Output the [x, y] coordinate of the center of the cell containing the given text.  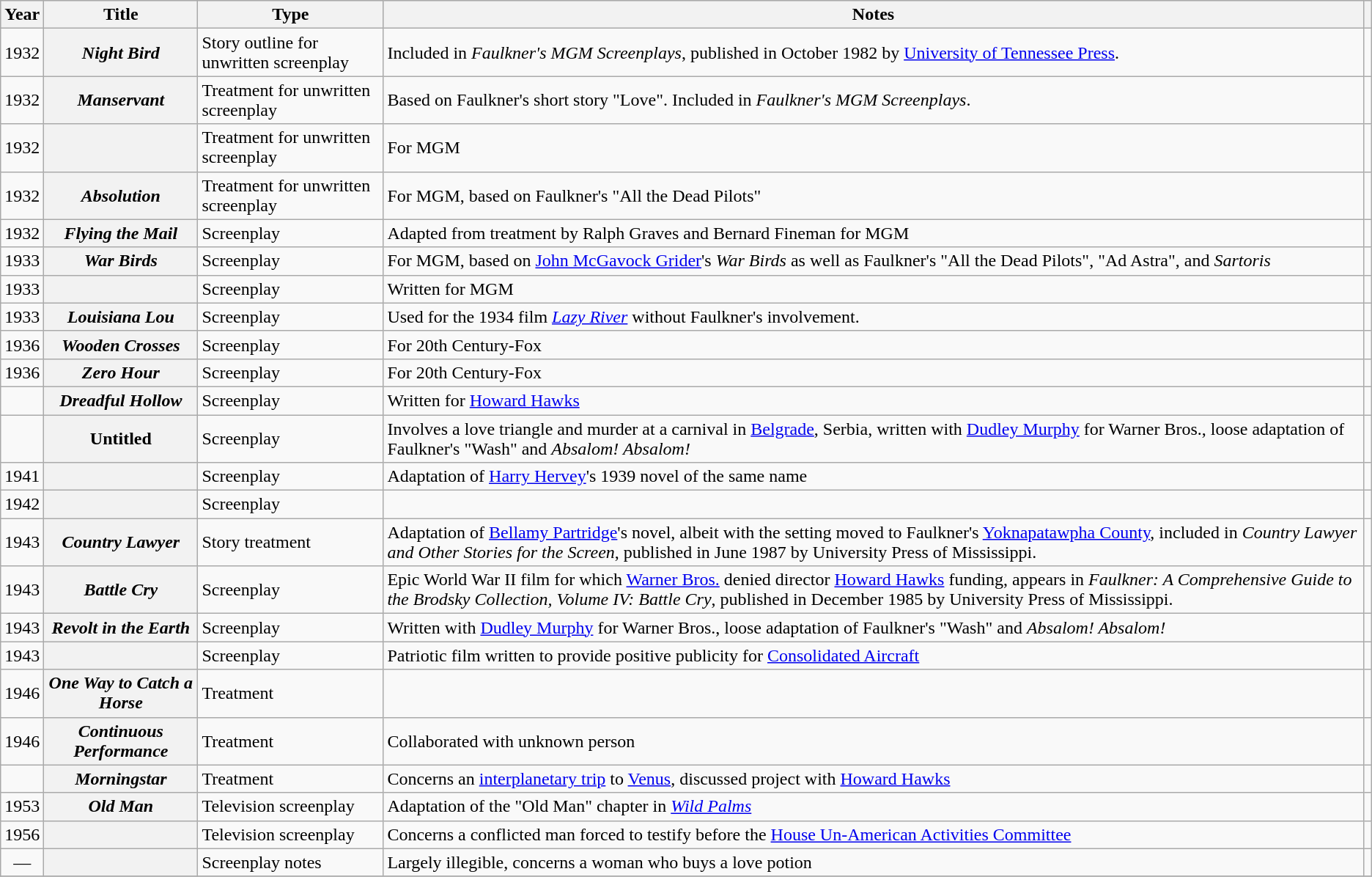
Concerns an interplanetary trip to Venus, discussed project with Howard Hawks [874, 779]
Absolution [121, 195]
1953 [22, 807]
Concerns a conflicted man forced to testify before the House Un-American Activities Committee [874, 834]
— [22, 862]
Country Lawyer [121, 543]
Written for MGM [874, 289]
Flying the Mail [121, 233]
Based on Faulkner's short story "Love". Included in Faulkner's MGM Screenplays. [874, 100]
Wooden Crosses [121, 345]
Used for the 1934 film Lazy River without Faulkner's involvement. [874, 317]
Adapted from treatment by Ralph Graves and Bernard Fineman for MGM [874, 233]
1941 [22, 477]
Patriotic film written to provide positive publicity for Consolidated Aircraft [874, 656]
Adaptation of the "Old Man" chapter in Wild Palms [874, 807]
Year [22, 15]
Battle Cry [121, 590]
Largely illegible, concerns a woman who buys a love potion [874, 862]
Title [121, 15]
Written with Dudley Murphy for Warner Bros., loose adaptation of Faulkner's "Wash" and Absalom! Absalom! [874, 628]
Collaborated with unknown person [874, 741]
Screenplay notes [290, 862]
Manservant [121, 100]
For MGM, based on Faulkner's "All the Dead Pilots" [874, 195]
Type [290, 15]
Night Bird [121, 53]
One Way to Catch a Horse [121, 694]
1942 [22, 504]
Morningstar [121, 779]
Continuous Performance [121, 741]
Zero Hour [121, 373]
War Birds [121, 261]
For MGM, based on John McGavock Grider's War Birds as well as Faulkner's "All the Dead Pilots", "Ad Astra", and Sartoris [874, 261]
For MGM [874, 148]
Story outline for unwritten screenplay [290, 53]
Revolt in the Earth [121, 628]
Old Man [121, 807]
Included in Faulkner's MGM Screenplays, published in October 1982 by University of Tennessee Press. [874, 53]
1956 [22, 834]
Adaptation of Harry Hervey's 1939 novel of the same name [874, 477]
Notes [874, 15]
Written for Howard Hawks [874, 400]
Story treatment [290, 543]
Untitled [121, 438]
Louisiana Lou [121, 317]
Dreadful Hollow [121, 400]
